Determine the (x, y) coordinate at the center of the cell enclosing the given text.  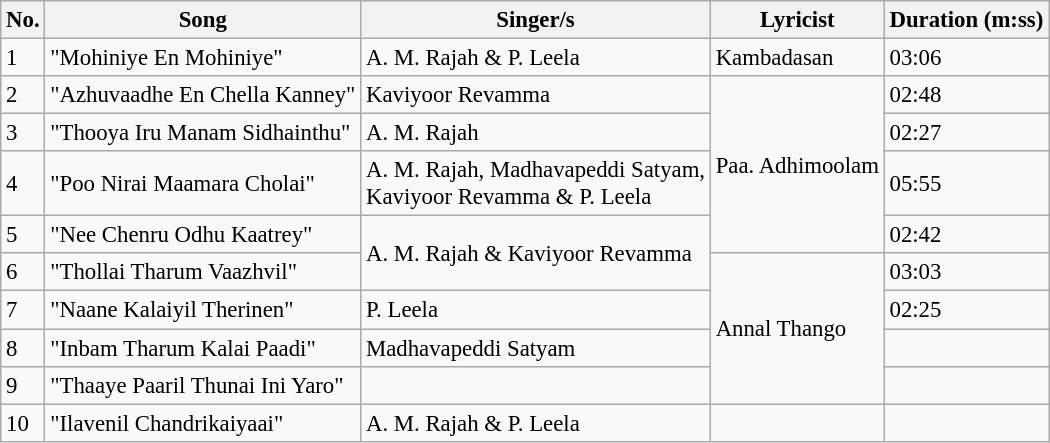
No. (23, 20)
Annal Thango (797, 329)
Singer/s (536, 20)
"Naane Kalaiyil Therinen" (203, 310)
"Mohiniye En Mohiniye" (203, 58)
"Thollai Tharum Vaazhvil" (203, 273)
"Thooya Iru Manam Sidhainthu" (203, 133)
Madhavapeddi Satyam (536, 348)
1 (23, 58)
03:06 (966, 58)
10 (23, 423)
8 (23, 348)
"Azhuvaadhe En Chella Kanney" (203, 95)
Duration (m:ss) (966, 20)
6 (23, 273)
Lyricist (797, 20)
3 (23, 133)
05:55 (966, 184)
"Nee Chenru Odhu Kaatrey" (203, 235)
Song (203, 20)
"Inbam Tharum Kalai Paadi" (203, 348)
Paa. Adhimoolam (797, 164)
03:03 (966, 273)
7 (23, 310)
Kaviyoor Revamma (536, 95)
"Poo Nirai Maamara Cholai" (203, 184)
02:48 (966, 95)
02:27 (966, 133)
A. M. Rajah, Madhavapeddi Satyam,Kaviyoor Revamma & P. Leela (536, 184)
A. M. Rajah (536, 133)
A. M. Rajah & Kaviyoor Revamma (536, 254)
"Ilavenil Chandrikaiyaai" (203, 423)
02:25 (966, 310)
02:42 (966, 235)
5 (23, 235)
P. Leela (536, 310)
2 (23, 95)
9 (23, 385)
"Thaaye Paaril Thunai Ini Yaro" (203, 385)
Kambadasan (797, 58)
4 (23, 184)
